Scan for the cell matching the given text and deliver its (X, Y) coordinate at center. 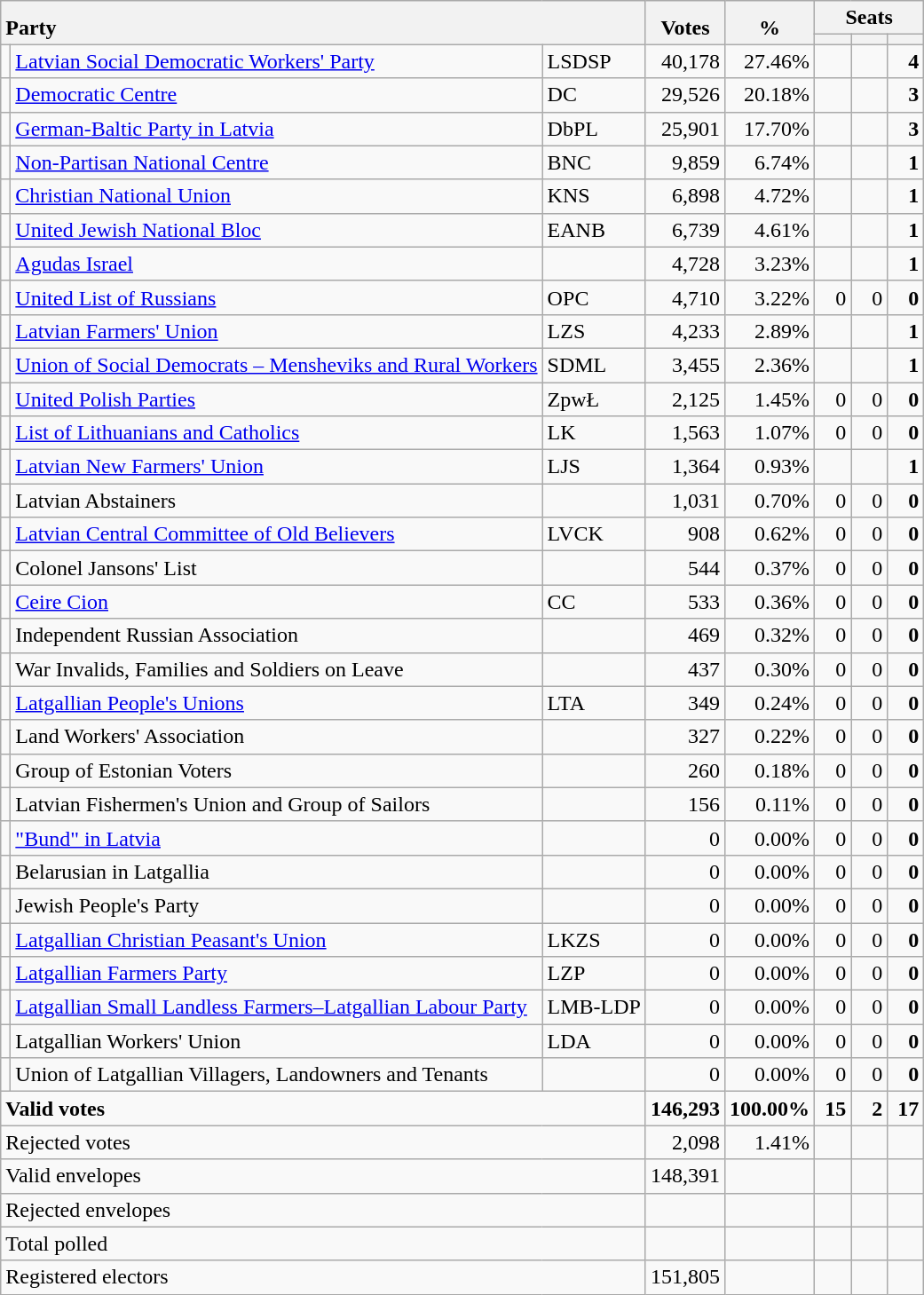
Colonel Jansons' List (277, 568)
15 (833, 1109)
Latgallian Workers' Union (277, 1041)
17 (905, 1109)
437 (685, 669)
War Invalids, Families and Soldiers on Leave (277, 669)
LKZS (594, 940)
KNS (594, 196)
ОРС (594, 297)
Latgallian Christian Peasant's Union (277, 940)
0.62% (770, 534)
Ceire Cion (277, 602)
4,728 (685, 264)
2.89% (770, 331)
Latvian Abstainers (277, 501)
20.18% (770, 95)
4.72% (770, 196)
Belarusian in Latgallia (277, 872)
Registered electors (323, 1277)
4.61% (770, 230)
Union of Latgallian Villagers, Landowners and Tenants (277, 1075)
EANB (594, 230)
0.36% (770, 602)
Latvian Social Democratic Workers' Party (277, 61)
"Bund" in Latvia (277, 838)
148,391 (685, 1176)
27.46% (770, 61)
349 (685, 703)
Latvian Farmers' Union (277, 331)
0.93% (770, 467)
Seats (870, 18)
2,125 (685, 399)
Christian National Union (277, 196)
Valid envelopes (323, 1176)
Latgallian Farmers Party (277, 974)
0.70% (770, 501)
3.23% (770, 264)
LJS (594, 467)
469 (685, 636)
LMB-LDP (594, 1007)
SDML (594, 365)
0.32% (770, 636)
United List of Russians (277, 297)
LZP (594, 974)
0.18% (770, 770)
156 (685, 804)
Land Workers' Association (277, 737)
533 (685, 602)
1,563 (685, 433)
1.45% (770, 399)
DC (594, 95)
Democratic Centre (277, 95)
4,233 (685, 331)
Latvian Central Committee of Old Believers (277, 534)
Latgallian People's Unions (277, 703)
1,031 (685, 501)
29,526 (685, 95)
0.30% (770, 669)
146,293 (685, 1109)
0.24% (770, 703)
Latvian New Farmers' Union (277, 467)
LTA (594, 703)
Rejected votes (323, 1142)
LDA (594, 1041)
1.07% (770, 433)
1.41% (770, 1142)
151,805 (685, 1277)
Group of Estonian Voters (277, 770)
German-Baltic Party in Latvia (277, 129)
United Jewish National Bloc (277, 230)
1,364 (685, 467)
6.74% (770, 162)
100.00% (770, 1109)
Agudas Israel (277, 264)
Independent Russian Association (277, 636)
0.37% (770, 568)
4,710 (685, 297)
Rejected envelopes (323, 1210)
908 (685, 534)
9,859 (685, 162)
List of Lithuanians and Catholics (277, 433)
United Polish Parties (277, 399)
4 (905, 61)
LSDSP (594, 61)
3,455 (685, 365)
0.11% (770, 804)
Union of Social Democrats – Mensheviks and Rural Workers (277, 365)
Latgallian Small Landless Farmers–Latgallian Labour Party (277, 1007)
Non-Partisan National Centre (277, 162)
2,098 (685, 1142)
DbPL (594, 129)
LZS (594, 331)
0.22% (770, 737)
ZpwŁ (594, 399)
544 (685, 568)
6,898 (685, 196)
LVCK (594, 534)
Jewish People's Party (277, 905)
17.70% (770, 129)
% (770, 23)
Latvian Fishermen's Union and Group of Sailors (277, 804)
2.36% (770, 365)
Party (323, 23)
3.22% (770, 297)
260 (685, 770)
327 (685, 737)
BNC (594, 162)
6,739 (685, 230)
Votes (685, 23)
Total polled (323, 1244)
40,178 (685, 61)
25,901 (685, 129)
LK (594, 433)
2 (870, 1109)
CC (594, 602)
Valid votes (323, 1109)
